Output the [X, Y] coordinate of the center of the cell containing the given text.  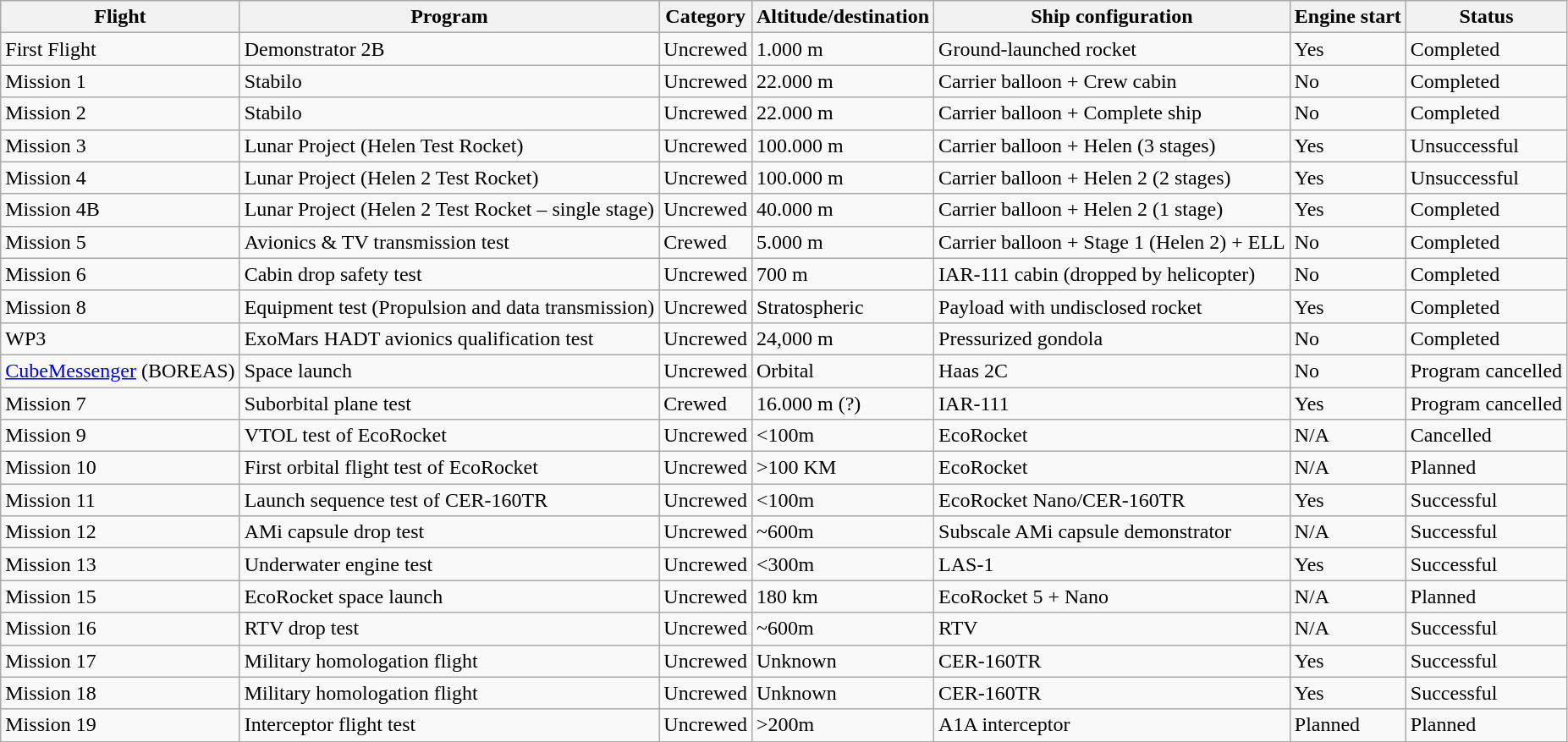
Flight [120, 17]
Stratospheric [843, 306]
16.000 m (?) [843, 404]
Demonstrator 2B [449, 49]
Carrier balloon + Complete ship [1112, 113]
Ground-launched rocket [1112, 49]
Mission 6 [120, 274]
Mission 15 [120, 596]
Mission 7 [120, 404]
Mission 16 [120, 629]
Mission 19 [120, 725]
24,000 m [843, 338]
First Flight [120, 49]
Mission 5 [120, 242]
<300m [843, 564]
WP3 [120, 338]
Orbital [843, 371]
IAR-111 [1112, 404]
Mission 3 [120, 146]
Pressurized gondola [1112, 338]
EcoRocket space launch [449, 596]
Mission 12 [120, 532]
Haas 2C [1112, 371]
Carrier balloon + Stage 1 (Helen 2) + ELL [1112, 242]
Mission 4B [120, 210]
Payload with undisclosed rocket [1112, 306]
RTV [1112, 629]
AMi capsule drop test [449, 532]
Interceptor flight test [449, 725]
Category [706, 17]
Mission 8 [120, 306]
1.000 m [843, 49]
Mission 17 [120, 661]
Carrier balloon + Helen 2 (2 stages) [1112, 178]
Mission 13 [120, 564]
Launch sequence test of CER-160TR [449, 500]
Program [449, 17]
LAS-1 [1112, 564]
Lunar Project (Helen Test Rocket) [449, 146]
EcoRocket 5 + Nano [1112, 596]
CubeMessenger (BOREAS) [120, 371]
180 km [843, 596]
Avionics & TV transmission test [449, 242]
700 m [843, 274]
Carrier balloon + Helen 2 (1 stage) [1112, 210]
Altitude/destination [843, 17]
Underwater engine test [449, 564]
Mission 4 [120, 178]
First orbital flight test of EcoRocket [449, 468]
Subscale AMi capsule demonstrator [1112, 532]
Suborbital plane test [449, 404]
5.000 m [843, 242]
>100 KM [843, 468]
Mission 10 [120, 468]
Ship configuration [1112, 17]
40.000 m [843, 210]
IAR-111 cabin (dropped by helicopter) [1112, 274]
Lunar Project (Helen 2 Test Rocket) [449, 178]
EcoRocket Nano/CER-160TR [1112, 500]
Mission 1 [120, 81]
Space launch [449, 371]
Engine start [1347, 17]
Status [1486, 17]
Mission 9 [120, 436]
Mission 2 [120, 113]
Mission 18 [120, 693]
Cabin drop safety test [449, 274]
Carrier balloon + Helen (3 stages) [1112, 146]
Cancelled [1486, 436]
>200m [843, 725]
VTOL test of EcoRocket [449, 436]
Mission 11 [120, 500]
ExoMars HADT avionics qualification test [449, 338]
Equipment test (Propulsion and data transmission) [449, 306]
A1A interceptor [1112, 725]
Lunar Project (Helen 2 Test Rocket – single stage) [449, 210]
RTV drop test [449, 629]
Carrier balloon + Crew cabin [1112, 81]
